Search for the cell housing the specified text and yield its (X, Y) center coordinate. 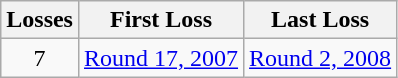
First Loss (160, 20)
7 (40, 58)
Losses (40, 20)
Round 2, 2008 (320, 58)
Round 17, 2007 (160, 58)
Last Loss (320, 20)
